Capture the cell that displays the provided text and extract its [X, Y] central coordinate. 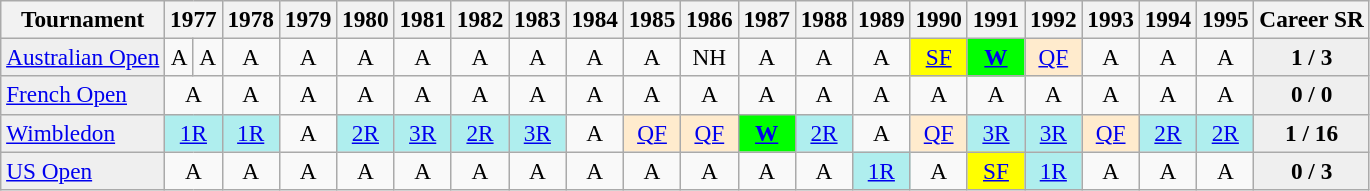
1992 [1054, 19]
1982 [480, 19]
1985 [652, 19]
NH [710, 57]
1991 [996, 19]
0 / 3 [1312, 170]
1 / 16 [1312, 133]
1988 [824, 19]
1986 [710, 19]
1984 [594, 19]
1990 [938, 19]
Wimbledon [83, 133]
1 / 3 [1312, 57]
1977 [194, 19]
1995 [1226, 19]
US Open [83, 170]
1979 [308, 19]
French Open [83, 95]
Australian Open [83, 57]
0 / 0 [1312, 95]
1981 [422, 19]
1993 [1110, 19]
Tournament [83, 19]
1980 [366, 19]
1987 [766, 19]
Career SR [1312, 19]
1983 [538, 19]
1989 [882, 19]
1994 [1168, 19]
1978 [250, 19]
